Capture the cell that displays the provided text and extract its (x, y) central coordinate. 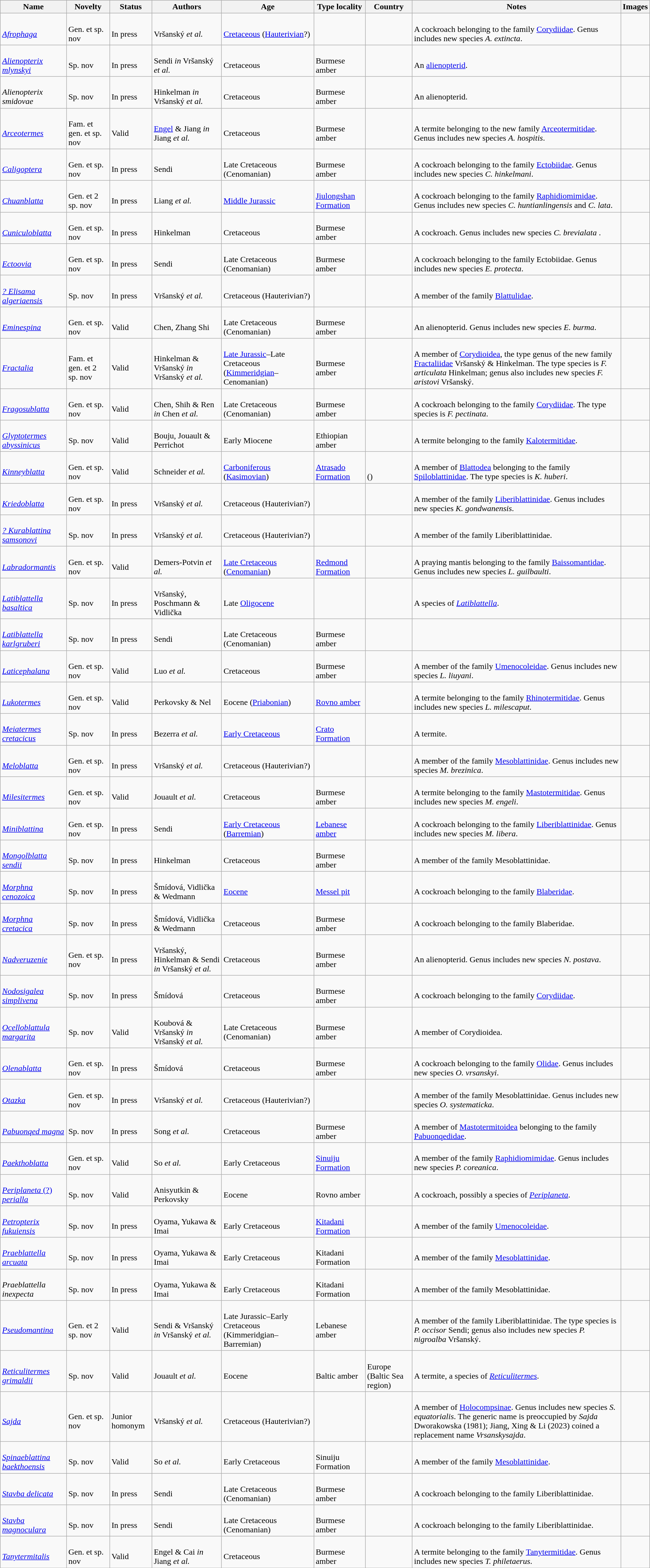
Jiulongshan Formation (339, 196)
Afrophaga (34, 29)
Nodosigalea simplivena (34, 991)
Morphna cenozoica (34, 887)
A termite belonging to the new family Arceotermitidae. Genus includes new species A. hospitis. (516, 128)
Stavba delicata (34, 1489)
Miniblattina (34, 824)
A member of the family Liberiblattinidae. The type species is P. occisor Sendi; genus also includes new species P. nigroalba Vršanský. (516, 1325)
Late Oligocene (267, 598)
Junior homonym (131, 1416)
Messel pit (339, 887)
Petropterix fukuiensis (34, 1222)
? Kurablattina samsonovi (34, 531)
() (389, 468)
Early Miocene (267, 436)
Images (636, 7)
A member of the family Liberiblattinidae. (516, 531)
A cockroach. Genus includes new species C. brevialata . (516, 228)
A member of Blattodea belonging to the family Spiloblattinidae. The type species is K. huberi. (516, 468)
Anisyutkin & Perkovsky (186, 1190)
A cockroach belonging to the family Ectobiidae. Genus includes new species E. protecta. (516, 259)
A member of the family Raphidiomimidae. Genus includes new species P. coreanica. (516, 1158)
Eminespina (34, 322)
Meloblatta (34, 761)
A member of Mastotermitoidea belonging to the family Pabuonqedidae. (516, 1127)
A termite, a species of Reticulitermes. (516, 1371)
Hinkelman & Vršanský in Vršanský et al. (186, 363)
Late Jurassic–Early Cretaceous (Kimmeridgian–Barremian) (267, 1325)
An alienopterid. Genus includes new species N. postava. (516, 955)
Age (267, 7)
Reticulitermes grimaldii (34, 1371)
Song et al. (186, 1127)
A member of the family Mesoblattinidae. Genus includes new species O. systematicka. (516, 1095)
Fam. et gen. et sp. nov (88, 128)
Pabuonqed magna (34, 1127)
A cockroach belonging to the family Corydiidae. Genus includes new species A. extincta. (516, 29)
Pseudomantina (34, 1325)
Eocene (Priabonian) (267, 698)
Periplaneta (?) perialla (34, 1190)
? Elisama algeriaensis (34, 291)
Engel & Cai in Jiang et al. (186, 1552)
A cockroach belonging to the family Ectobiidae. Genus includes new species C. hinkelmani. (516, 165)
Early Cretaceous (Barremian) (267, 824)
Otazka (34, 1095)
Crato Formation (339, 729)
Chuanblatta (34, 196)
Redmond Formation (339, 562)
Vršanský, Hinkelman & Sendi in Vršanský et al. (186, 955)
Novelty (88, 7)
Fam. et gen. et 2 sp. nov (88, 363)
Type locality (339, 7)
Perkovsky & Nel (186, 698)
Nadveruzenie (34, 955)
Spinaeblattina baekthoensis (34, 1457)
Arceotermes (34, 128)
A termite belonging to the family Rhinotermitidae. Genus includes new species L. milescaput. (516, 698)
A member of the family Liberiblattinidae. Genus includes new species K. gondwanensis. (516, 499)
Middle Jurassic (267, 196)
Latiblattella basaltica (34, 598)
Status (131, 7)
Late Jurassic–Late Cretaceous (Kimmeridgian–Cenomanian) (267, 363)
Atrasado Formation (339, 468)
Labradormantis (34, 562)
Vršanský, Poschmann & Vidlička (186, 598)
A cockroach belonging to the family Corydiidae. (516, 991)
Europe (Baltic Sea region) (389, 1371)
A termite belonging to the family Kalotermitidae. (516, 436)
Carboniferous (Kasimovian) (267, 468)
Praeblattella arcuata (34, 1253)
Ocelloblattula margarita (34, 1028)
Ethiopian amber (339, 436)
Notes (516, 7)
Meiatermes cretacicus (34, 729)
A termite belonging to the family Mastotermitidae. Genus includes new species M. engeli. (516, 792)
Bezerra et al. (186, 729)
Fractalia (34, 363)
A termite belonging to the family Tanytermitidae. Genus includes new species T. philetaerus. (516, 1552)
A cockroach belonging to the family Corydiidae. The type species is F. pectinata. (516, 404)
Paekthoblatta (34, 1158)
A member of the family Mesoblattinidae. Genus includes new species M. brezinica. (516, 761)
Glyptotermes abyssinicus (34, 436)
Ectoovia (34, 259)
Authors (186, 7)
Laticephalana (34, 666)
Morphna cretacica (34, 919)
Luo et al. (186, 666)
Sendi in Vršanský et al. (186, 61)
A termite. (516, 729)
Alienopterix smidovae (34, 92)
A praying mantis belonging to the family Baissomantidae. Genus includes new species L. guilbaulti. (516, 562)
A member of the family Umenocoleidae. Genus includes new species L. liuyani. (516, 666)
Milesitermes (34, 792)
Country (389, 7)
Alienopterix mlynskyi (34, 61)
A cockroach belonging to the family Raphidiomimidae. Genus includes new species C. huntianlingensis and C. lata. (516, 196)
Chen, Zhang Shi (186, 322)
Koubová & Vršanský in Vršanský et al. (186, 1028)
Latiblattella karlgruberi (34, 635)
Chen, Shih & Ren in Chen et al. (186, 404)
A cockroach, possibly a species of Periplaneta. (516, 1190)
Engel & Jiang in Jiang et al. (186, 128)
Caligoptera (34, 165)
Demers-Potvin et al. (186, 562)
Tanytermitalis (34, 1552)
Schneider et al. (186, 468)
Name (34, 7)
Liang et al. (186, 196)
Baltic amber (339, 1371)
Stavba magnoculara (34, 1521)
A species of Latiblattella. (516, 598)
Kriedoblatta (34, 499)
A member of the family Blattulidae. (516, 291)
A member of the family Umenocoleidae. (516, 1222)
Sendi & Vršanský in Vršanský et al. (186, 1325)
Hinkelman in Vršanský et al. (186, 92)
An alienopterid. Genus includes new species E. burma. (516, 322)
Mongolblatta sendii (34, 856)
A member of Corydioidea. (516, 1028)
A cockroach belonging to the family Liberiblattinidae. Genus includes new species M. libera. (516, 824)
Sajda (34, 1416)
Lukotermes (34, 698)
A cockroach belonging to the family Olidae. Genus includes new species O. vrsanskyi. (516, 1064)
Kinneyblatta (34, 468)
Praeblattella inexpecta (34, 1285)
Bouju, Jouault & Perrichot (186, 436)
Cuniculoblatta (34, 228)
Fragosublatta (34, 404)
Olenablatta (34, 1064)
